Provide the [x, y] coordinate of the cell's center where the given text is located.  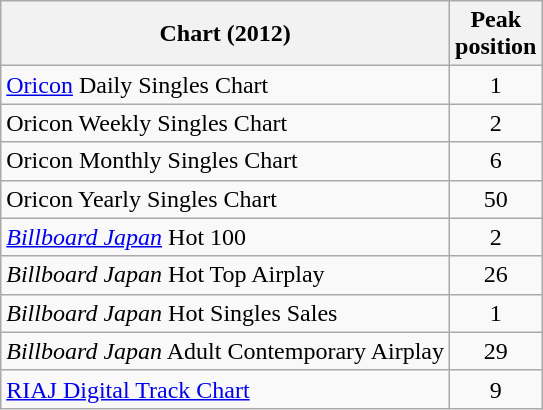
Billboard Japan Adult Contemporary Airplay [226, 351]
50 [496, 199]
29 [496, 351]
Billboard Japan Hot Top Airplay [226, 275]
Oricon Daily Singles Chart [226, 85]
Billboard Japan Hot Singles Sales [226, 313]
Chart (2012) [226, 34]
Oricon Monthly Singles Chart [226, 161]
Oricon Weekly Singles Chart [226, 123]
6 [496, 161]
Oricon Yearly Singles Chart [226, 199]
Billboard Japan Hot 100 [226, 237]
26 [496, 275]
9 [496, 389]
Peakposition [496, 34]
RIAJ Digital Track Chart [226, 389]
